Provide the (x, y) coordinate of the cell's center where the given text is located.  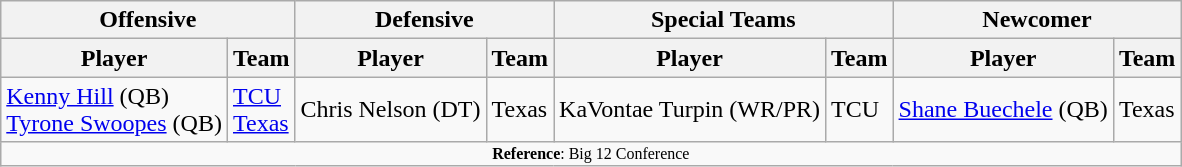
TCUTexas (261, 110)
Reference: Big 12 Conference (591, 154)
KaVontae Turpin (WR/PR) (690, 110)
Defensive (424, 20)
Chris Nelson (DT) (390, 110)
Shane Buechele (QB) (1003, 110)
Kenny Hill (QB)Tyrone Swoopes (QB) (114, 110)
Special Teams (724, 20)
Newcomer (1037, 20)
TCU (860, 110)
Offensive (148, 20)
